Scan for the cell matching the given text and deliver its [X, Y] coordinate at center. 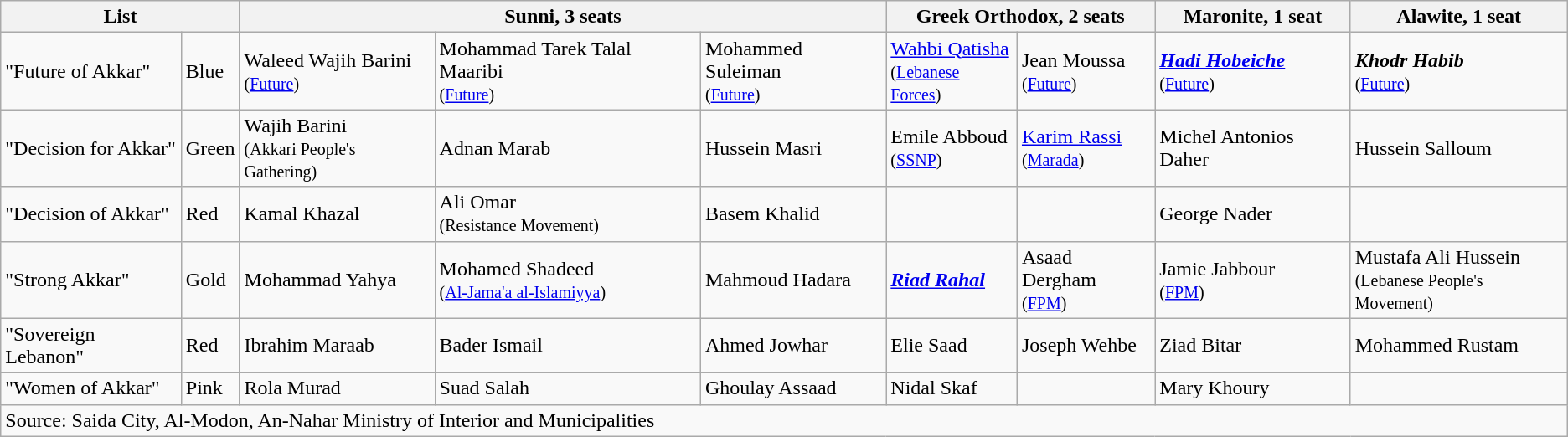
Hussein Masri [792, 148]
"Strong Akkar" [91, 280]
Ahmed Jowhar [792, 345]
Asaad Dergham(FPM) [1086, 280]
Greek Orthodox, 2 seats [1020, 17]
Ghoulay Assaad [792, 388]
Suad Salah [568, 388]
"Sovereign Lebanon" [91, 345]
Ibrahim Maraab [337, 345]
Mahmoud Hadara [792, 280]
Pink [210, 388]
Khodr Habib(Future) [1459, 71]
Jamie Jabbour(FPM) [1253, 280]
Riad Rahal [952, 280]
Mohammad Tarek Talal Maaribi(Future) [568, 71]
"Decision for Akkar" [91, 148]
Waleed Wajih Barini(Future) [337, 71]
Mohammed Suleiman(Future) [792, 71]
Joseph Wehbe [1086, 345]
Mohamed Shadeed(Al-Jama'a al-Islamiyya) [568, 280]
Karim Rassi(Marada) [1086, 148]
Mohammed Rustam [1459, 345]
Blue [210, 71]
Mustafa Ali Hussein(Lebanese People's Movement) [1459, 280]
Sunni, 3 seats [563, 17]
Gold [210, 280]
Elie Saad [952, 345]
Hadi Hobeiche(Future) [1253, 71]
Adnan Marab [568, 148]
Alawite, 1 seat [1459, 17]
Mohammad Yahya [337, 280]
Wahbi Qatisha(Lebanese Forces) [952, 71]
"Women of Akkar" [91, 388]
Emile Abboud(SSNP) [952, 148]
Kamal Khazal [337, 214]
"Decision of Akkar" [91, 214]
Michel Antonios Daher [1253, 148]
Green [210, 148]
Nidal Skaf [952, 388]
Hussein Salloum [1459, 148]
Wajih Barini(Akkari People's Gathering) [337, 148]
Maronite, 1 seat [1253, 17]
Mary Khoury [1253, 388]
Rola Murad [337, 388]
Bader Ismail [568, 345]
Ziad Bitar [1253, 345]
Ali Omar(Resistance Movement) [568, 214]
Basem Khalid [792, 214]
"Future of Akkar" [91, 71]
List [121, 17]
Jean Moussa(Future) [1086, 71]
George Nader [1253, 214]
Source: Saida City, Al-Modon, An-Nahar Ministry of Interior and Municipalities [784, 420]
